From the cell containing the given text, extract its center point as [X, Y] coordinate. 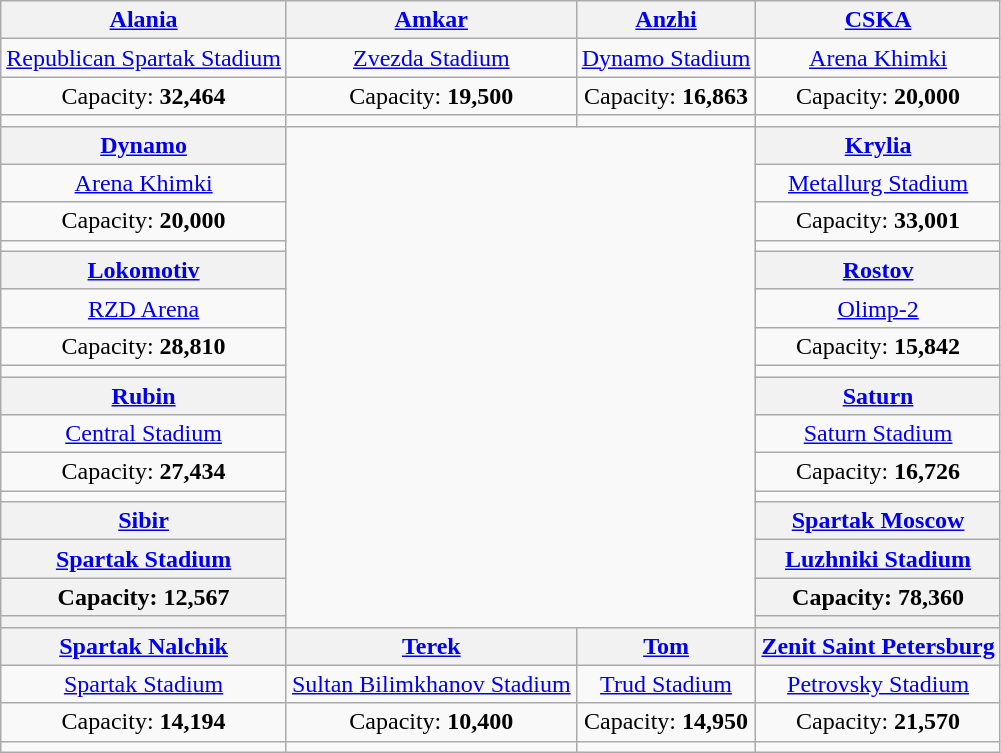
Capacity: 16,726 [878, 472]
Sibir [144, 521]
Saturn Stadium [878, 434]
Zvezda Stadium [431, 58]
Rubin [144, 395]
Capacity: 14,950 [666, 722]
Capacity: 12,567 [144, 597]
CSKA [878, 20]
RZD Arena [144, 308]
Central Stadium [144, 434]
Republican Spartak Stadium [144, 58]
Capacity: 10,400 [431, 722]
Metallurg Stadium [878, 183]
Capacity: 32,464 [144, 96]
Anzhi [666, 20]
Saturn [878, 395]
Capacity: 16,863 [666, 96]
Sultan Bilimkhanov Stadium [431, 684]
Capacity: 33,001 [878, 221]
Amkar [431, 20]
Petrovsky Stadium [878, 684]
Capacity: 15,842 [878, 346]
Capacity: 78,360 [878, 597]
Capacity: 19,500 [431, 96]
Capacity: 27,434 [144, 472]
Capacity: 14,194 [144, 722]
Lokomotiv [144, 270]
Spartak Nalchik [144, 646]
Terek [431, 646]
Dynamo Stadium [666, 58]
Krylia [878, 145]
Alania [144, 20]
Spartak Moscow [878, 521]
Tom [666, 646]
Trud Stadium [666, 684]
Capacity: 21,570 [878, 722]
Capacity: 28,810 [144, 346]
Luzhniki Stadium [878, 559]
Olimp-2 [878, 308]
Rostov [878, 270]
Zenit Saint Petersburg [878, 646]
Dynamo [144, 145]
